Pinpoint the cell where the given text exists, returning its [X, Y] midpoint coordinate. 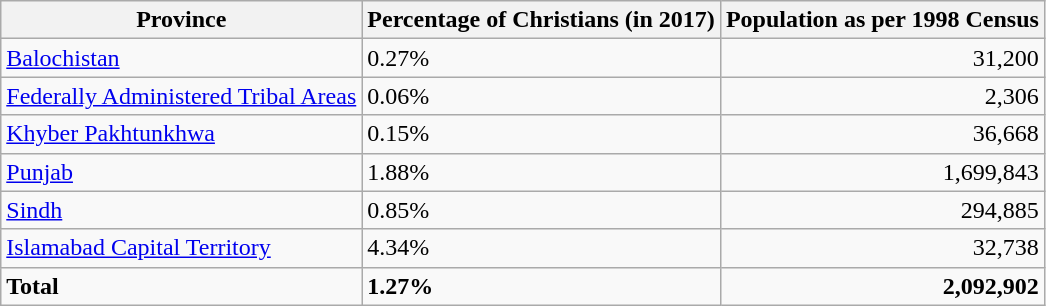
Total [182, 286]
0.06% [542, 96]
2,092,902 [882, 286]
Khyber Pakhtunkhwa [182, 134]
294,885 [882, 210]
Balochistan [182, 58]
4.34% [542, 248]
0.15% [542, 134]
Sindh [182, 210]
Province [182, 20]
36,668 [882, 134]
Islamabad Capital Territory [182, 248]
0.27% [542, 58]
1.27% [542, 286]
31,200 [882, 58]
1,699,843 [882, 172]
Percentage of Christians (in 2017) [542, 20]
1.88% [542, 172]
0.85% [542, 210]
2,306 [882, 96]
32,738 [882, 248]
Punjab [182, 172]
Federally Administered Tribal Areas [182, 96]
Population as per 1998 Census [882, 20]
